Find where the given text appears and provide that cell's center as (x, y) coordinate. 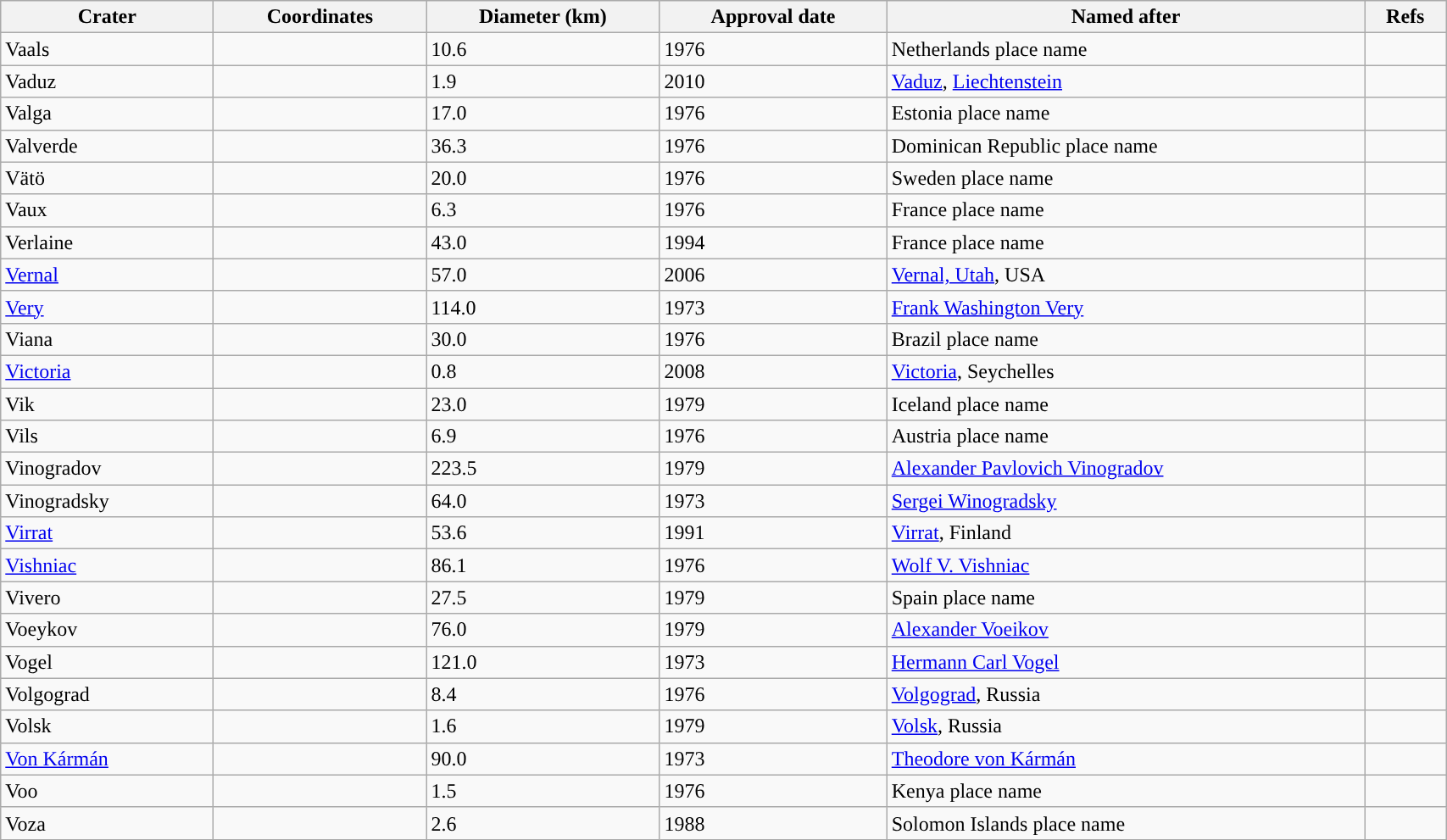
6.9 (543, 437)
53.6 (543, 533)
Brazil place name (1126, 339)
Victoria, Seychelles (1126, 371)
Vils (107, 437)
Sergei Winogradsky (1126, 501)
Very (107, 307)
Frank Washington Very (1126, 307)
43.0 (543, 242)
20.0 (543, 178)
Valverde (107, 146)
2010 (773, 81)
1994 (773, 242)
Virrat, Finland (1126, 533)
121.0 (543, 662)
Vaduz (107, 81)
Wolf V. Vishniac (1126, 565)
76.0 (543, 630)
Viana (107, 339)
223.5 (543, 469)
Verlaine (107, 242)
Approval date (773, 17)
Diameter (km) (543, 17)
86.1 (543, 565)
90.0 (543, 759)
Volsk, Russia (1126, 726)
10.6 (543, 49)
Vogel (107, 662)
Voeykov (107, 630)
2006 (773, 275)
2008 (773, 371)
23.0 (543, 404)
27.5 (543, 598)
2.6 (543, 823)
Vaduz, Liechtenstein (1126, 81)
Volsk (107, 726)
Von Kármán (107, 759)
0.8 (543, 371)
1988 (773, 823)
Volgograd, Russia (1126, 694)
Volgograd (107, 694)
Refs (1405, 17)
Netherlands place name (1126, 49)
Vik (107, 404)
8.4 (543, 694)
30.0 (543, 339)
Alexander Voeikov (1126, 630)
Vivero (107, 598)
1991 (773, 533)
Vätö (107, 178)
Vaux (107, 210)
Named after (1126, 17)
1.9 (543, 81)
1.6 (543, 726)
1.5 (543, 791)
Dominican Republic place name (1126, 146)
Estonia place name (1126, 114)
6.3 (543, 210)
114.0 (543, 307)
Spain place name (1126, 598)
36.3 (543, 146)
Sweden place name (1126, 178)
Kenya place name (1126, 791)
Iceland place name (1126, 404)
Victoria (107, 371)
Coordinates (320, 17)
Vinogradov (107, 469)
Hermann Carl Vogel (1126, 662)
Alexander Pavlovich Vinogradov (1126, 469)
Solomon Islands place name (1126, 823)
Vaals (107, 49)
Theodore von Kármán (1126, 759)
Voza (107, 823)
Voo (107, 791)
Virrat (107, 533)
Vinogradsky (107, 501)
17.0 (543, 114)
Valga (107, 114)
Vishniac (107, 565)
Crater (107, 17)
64.0 (543, 501)
Austria place name (1126, 437)
57.0 (543, 275)
Vernal, Utah, USA (1126, 275)
Vernal (107, 275)
